Locate the cell with the specified text and output its (x, y) center coordinate. 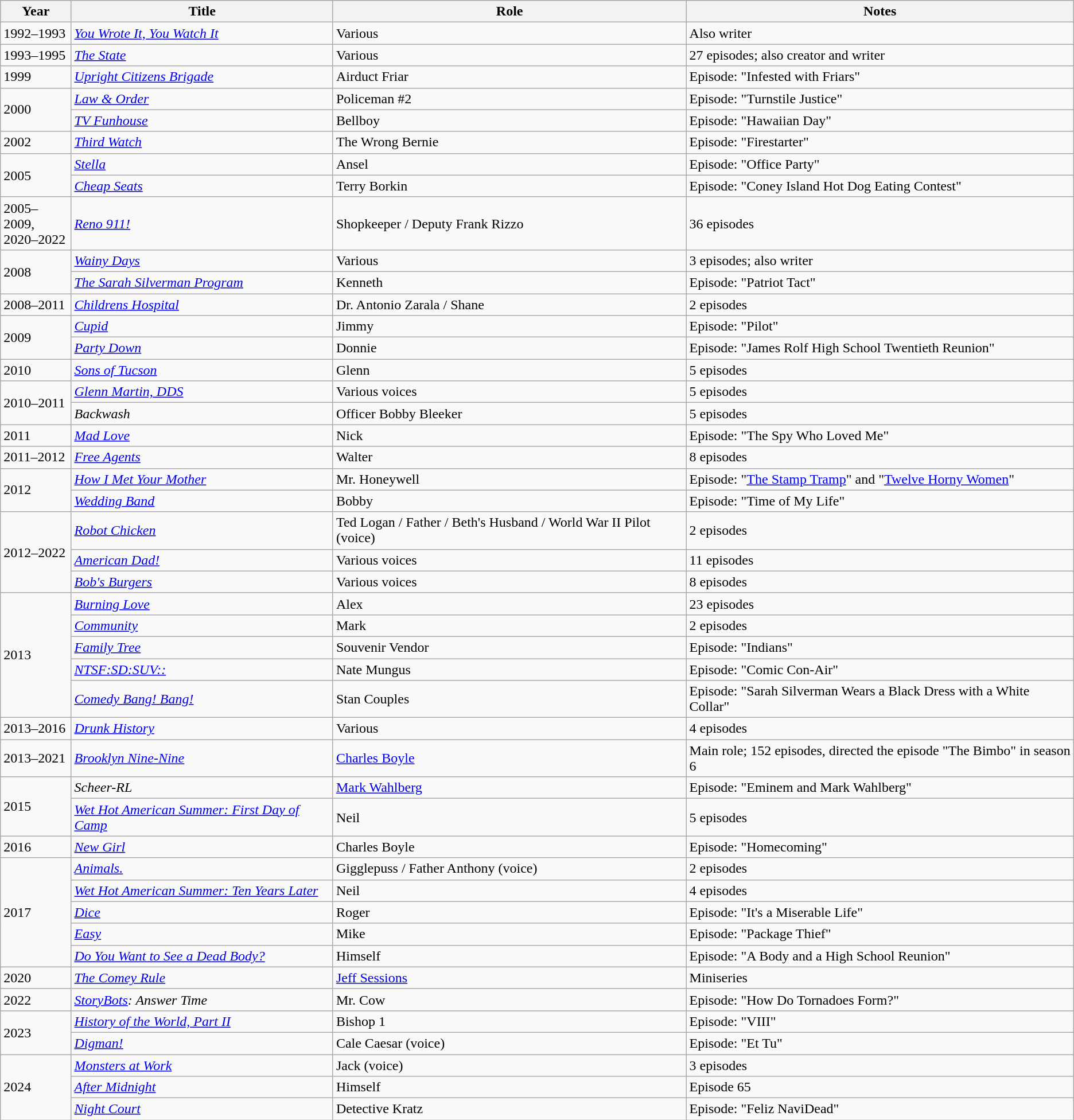
Episode: "Patriot Tact" (880, 282)
Nate Mungus (509, 670)
Episode: "The Spy Who Loved Me" (880, 435)
Episode: "Time of My Life" (880, 501)
2020 (36, 978)
Episode: "VIII" (880, 1021)
Episode: "It's a Miserable Life" (880, 912)
2013–2021 (36, 759)
Nick (509, 435)
Miniseries (880, 978)
Scheer-RL (202, 788)
Law & Order (202, 99)
Brooklyn Nine-Nine (202, 759)
Community (202, 625)
Wainy Days (202, 260)
2024 (36, 1087)
Episode: "Package Thief" (880, 934)
Stan Couples (509, 699)
Mark (509, 625)
Terry Borkin (509, 186)
Episode: "Hawaiian Day" (880, 120)
Party Down (202, 348)
Episode: "Coney Island Hot Dog Eating Contest" (880, 186)
Donnie (509, 348)
After Midnight (202, 1087)
Walter (509, 457)
Mr. Honeywell (509, 479)
1993–1995 (36, 55)
Role (509, 11)
Policeman #2 (509, 99)
Reno 911! (202, 223)
Episode: "A Body and a High School Reunion" (880, 956)
Alex (509, 604)
2010–2011 (36, 403)
TV Funhouse (202, 120)
Jeff Sessions (509, 978)
Episode: "Indians" (880, 647)
2016 (36, 847)
Episode: "Homecoming" (880, 847)
The Comey Rule (202, 978)
The State (202, 55)
Main role; 152 episodes, directed the episode "The Bimbo" in season 6 (880, 759)
Glenn (509, 370)
Backwash (202, 414)
Cupid (202, 326)
Episode: "Pilot" (880, 326)
Easy (202, 934)
Airduct Friar (509, 77)
Third Watch (202, 142)
Episode: "Infested with Friars" (880, 77)
2013–2016 (36, 729)
NTSF:SD:SUV:: (202, 670)
Episode: "Et Tu" (880, 1043)
Ansel (509, 164)
Notes (880, 11)
Kenneth (509, 282)
1999 (36, 77)
Episode 65 (880, 1087)
Monsters at Work (202, 1065)
StoryBots: Answer Time (202, 1000)
Bobby (509, 501)
3 episodes (880, 1065)
Burning Love (202, 604)
Roger (509, 912)
Dice (202, 912)
Episode: "Eminem and Mark Wahlberg" (880, 788)
3 episodes; also writer (880, 260)
2012–2022 (36, 552)
Glenn Martin, DDS (202, 392)
Year (36, 11)
The Wrong Bernie (509, 142)
Digman! (202, 1043)
36 episodes (880, 223)
2008 (36, 271)
2005 (36, 175)
Dr. Antonio Zarala / Shane (509, 305)
2011–2012 (36, 457)
Mark Wahlberg (509, 788)
New Girl (202, 847)
2005–2009,2020–2022 (36, 223)
How I Met Your Mother (202, 479)
Bob's Burgers (202, 582)
Sons of Tucson (202, 370)
Gigglepuss / Father Anthony (voice) (509, 869)
Detective Kratz (509, 1109)
2009 (36, 337)
Mr. Cow (509, 1000)
Episode: "Sarah Silverman Wears a Black Dress with a White Collar" (880, 699)
Mike (509, 934)
27 episodes; also creator and writer (880, 55)
Free Agents (202, 457)
Jack (voice) (509, 1065)
1992–1993 (36, 33)
Shopkeeper / Deputy Frank Rizzo (509, 223)
2017 (36, 912)
Robot Chicken (202, 530)
2008–2011 (36, 305)
Episode: "Firestarter" (880, 142)
Wet Hot American Summer: First Day of Camp (202, 817)
Wet Hot American Summer: Ten Years Later (202, 890)
Souvenir Vendor (509, 647)
History of the World, Part II (202, 1021)
Comedy Bang! Bang! (202, 699)
Drunk History (202, 729)
Cale Caesar (voice) (509, 1043)
Wedding Band (202, 501)
Bellboy (509, 120)
The Sarah Silverman Program (202, 282)
Family Tree (202, 647)
2002 (36, 142)
Do You Want to See a Dead Body? (202, 956)
Animals. (202, 869)
Episode: "The Stamp Tramp" and "Twelve Horny Women" (880, 479)
11 episodes (880, 560)
Stella (202, 164)
Childrens Hospital (202, 305)
Officer Bobby Bleeker (509, 414)
2015 (36, 807)
Bishop 1 (509, 1021)
Upright Citizens Brigade (202, 77)
Episode: "How Do Tornadoes Form?" (880, 1000)
Episode: "Feliz NaviDead" (880, 1109)
Night Court (202, 1109)
2011 (36, 435)
Episode: "James Rolf High School Twentieth Reunion" (880, 348)
Episode: "Turnstile Justice" (880, 99)
Episode: "Office Party" (880, 164)
Cheap Seats (202, 186)
Mad Love (202, 435)
American Dad! (202, 560)
Jimmy (509, 326)
You Wrote It, You Watch It (202, 33)
Episode: "Comic Con-Air" (880, 670)
Ted Logan / Father / Beth's Husband / World War II Pilot (voice) (509, 530)
2013 (36, 655)
Also writer (880, 33)
Title (202, 11)
2012 (36, 490)
2023 (36, 1032)
2022 (36, 1000)
23 episodes (880, 604)
2000 (36, 110)
2010 (36, 370)
